Return the (x, y) coordinate for the center point of the cell that contains the specified text.  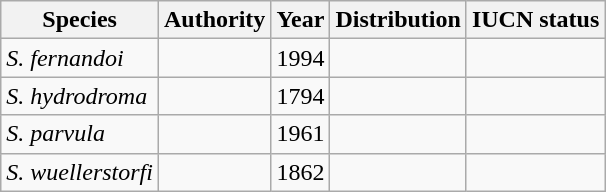
Species (80, 20)
1961 (300, 134)
S. wuellerstorfi (80, 172)
Authority (214, 20)
S. fernandoi (80, 58)
IUCN status (535, 20)
Year (300, 20)
1794 (300, 96)
1994 (300, 58)
S. hydrodroma (80, 96)
1862 (300, 172)
Distribution (398, 20)
S. parvula (80, 134)
